For the text-containing cell, return its midpoint in (x, y) coordinate format. 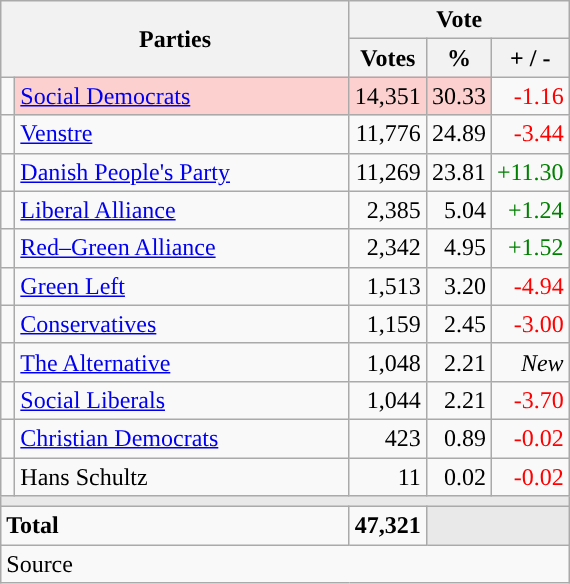
Liberal Alliance (182, 210)
Social Liberals (182, 400)
1,048 (388, 362)
47,321 (388, 526)
The Alternative (182, 362)
Total (176, 526)
11,269 (388, 172)
0.89 (458, 438)
423 (388, 438)
-4.94 (530, 286)
Red–Green Alliance (182, 248)
Social Democrats (182, 96)
11 (388, 477)
30.33 (458, 96)
1,159 (388, 324)
0.02 (458, 477)
+11.30 (530, 172)
2,342 (388, 248)
Venstre (182, 134)
Source (285, 564)
+1.24 (530, 210)
23.81 (458, 172)
-3.44 (530, 134)
3.20 (458, 286)
5.04 (458, 210)
% (458, 58)
Hans Schultz (182, 477)
Conservatives (182, 324)
+ / - (530, 58)
4.95 (458, 248)
2.45 (458, 324)
1,513 (388, 286)
New (530, 362)
14,351 (388, 96)
Danish People's Party (182, 172)
Parties (176, 39)
1,044 (388, 400)
-1.16 (530, 96)
Votes (388, 58)
+1.52 (530, 248)
Green Left (182, 286)
-3.00 (530, 324)
-3.70 (530, 400)
11,776 (388, 134)
Christian Democrats (182, 438)
24.89 (458, 134)
Vote (459, 20)
2,385 (388, 210)
